For the text-containing cell, return its midpoint in (X, Y) coordinate format. 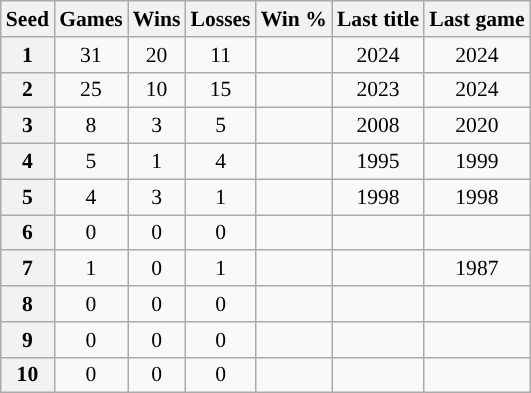
Last game (476, 19)
Seed (28, 19)
7 (28, 269)
2 (28, 90)
31 (91, 55)
2020 (476, 126)
Win % (294, 19)
2023 (378, 90)
9 (28, 340)
Wins (157, 19)
2008 (378, 126)
15 (220, 90)
1995 (378, 162)
Losses (220, 19)
1999 (476, 162)
Games (91, 19)
1987 (476, 269)
25 (91, 90)
11 (220, 55)
6 (28, 233)
Last title (378, 19)
20 (157, 55)
